Extract the [X, Y] coordinate from the center of the cell holding the provided text.  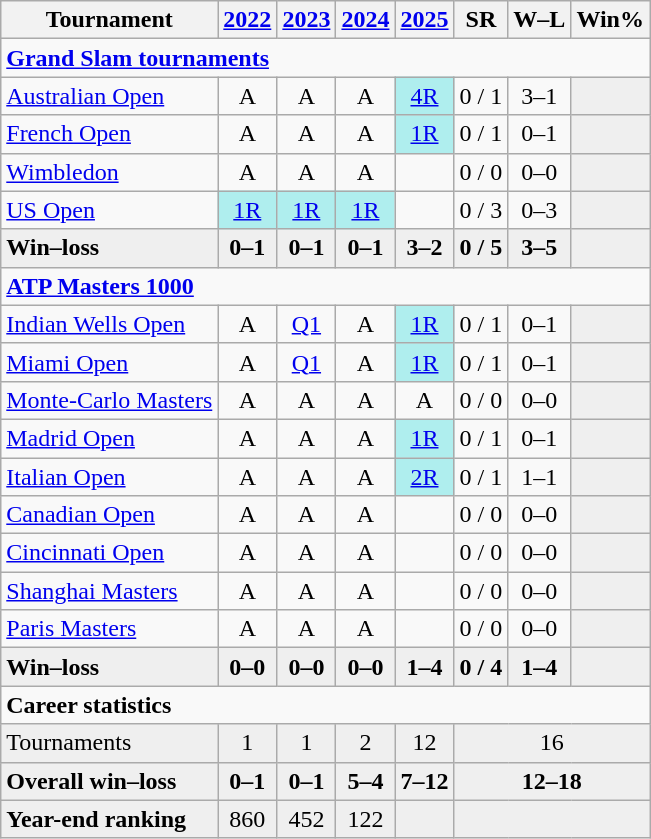
3–2 [424, 248]
Shanghai Masters [110, 591]
Tournaments [110, 743]
16 [552, 743]
Miami Open [110, 362]
2025 [424, 20]
Monte-Carlo Masters [110, 400]
7–12 [424, 781]
Tournament [110, 20]
Grand Slam tournaments [326, 58]
Canadian Open [110, 515]
0 / 4 [481, 667]
Year-end ranking [110, 819]
2R [424, 477]
0 / 5 [481, 248]
5–4 [366, 781]
Overall win–loss [110, 781]
3–1 [540, 96]
Madrid Open [110, 438]
Career statistics [326, 705]
1–1 [540, 477]
860 [248, 819]
452 [306, 819]
12–18 [552, 781]
ATP Masters 1000 [326, 286]
0–3 [540, 210]
Italian Open [110, 477]
2 [366, 743]
2022 [248, 20]
SR [481, 20]
Win% [610, 20]
Wimbledon [110, 172]
3–5 [540, 248]
Cincinnati Open [110, 553]
12 [424, 743]
Australian Open [110, 96]
4R [424, 96]
122 [366, 819]
W–L [540, 20]
2024 [366, 20]
0 / 3 [481, 210]
US Open [110, 210]
French Open [110, 134]
Indian Wells Open [110, 324]
2023 [306, 20]
Paris Masters [110, 629]
